Detect which cell encompasses the target text, then output its [x, y] center coordinate. 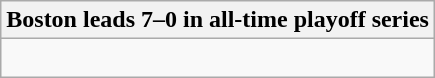
Boston leads 7–0 in all-time playoff series [218, 20]
